Locate the cell with the specified text and output its [x, y] center coordinate. 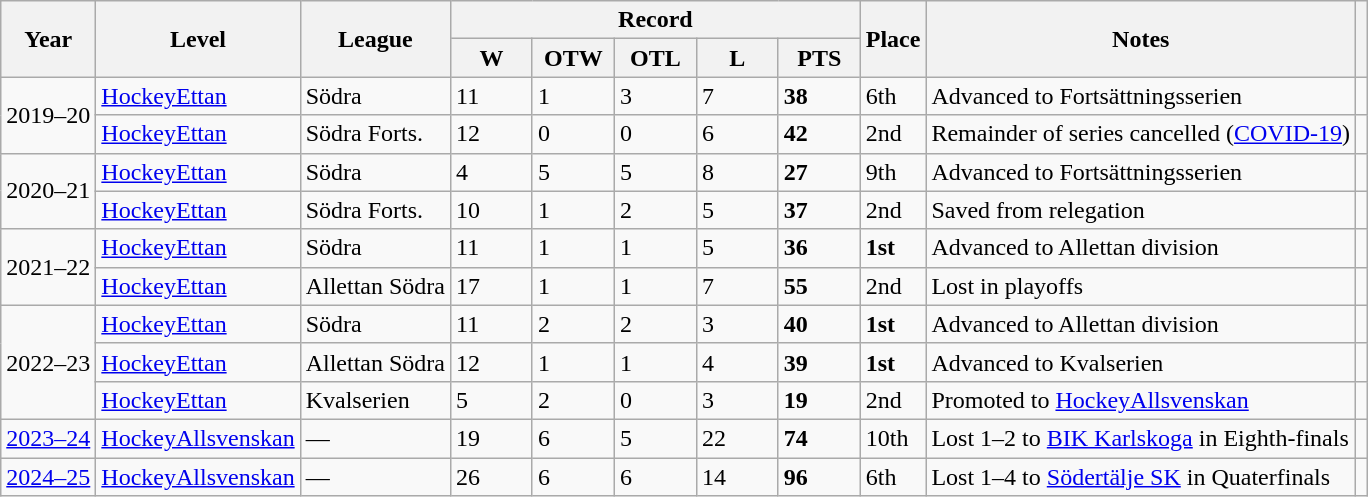
Record [656, 20]
Saved from relegation [1141, 210]
2019–20 [48, 115]
9th [893, 172]
42 [819, 134]
17 [492, 286]
39 [819, 362]
26 [492, 477]
Promoted to HockeyAllsvenskan [1141, 400]
37 [819, 210]
Remainder of series cancelled (COVID-19) [1141, 134]
Lost 1–4 to Södertälje SK in Quaterfinals [1141, 477]
36 [819, 248]
2022–23 [48, 362]
Advanced to Kvalserien [1141, 362]
74 [819, 438]
27 [819, 172]
Level [198, 39]
OTW [573, 58]
2023–24 [48, 438]
W [492, 58]
Year [48, 39]
League [375, 39]
10 [492, 210]
Notes [1141, 39]
38 [819, 96]
PTS [819, 58]
Place [893, 39]
10th [893, 438]
40 [819, 324]
22 [737, 438]
L [737, 58]
Lost 1–2 to BIK Karlskoga in Eighth-finals [1141, 438]
8 [737, 172]
Kvalserien [375, 400]
55 [819, 286]
2024–25 [48, 477]
2020–21 [48, 191]
2021–22 [48, 267]
Lost in playoffs [1141, 286]
14 [737, 477]
96 [819, 477]
OTL [655, 58]
